For the text-containing cell, return its midpoint in [X, Y] coordinate format. 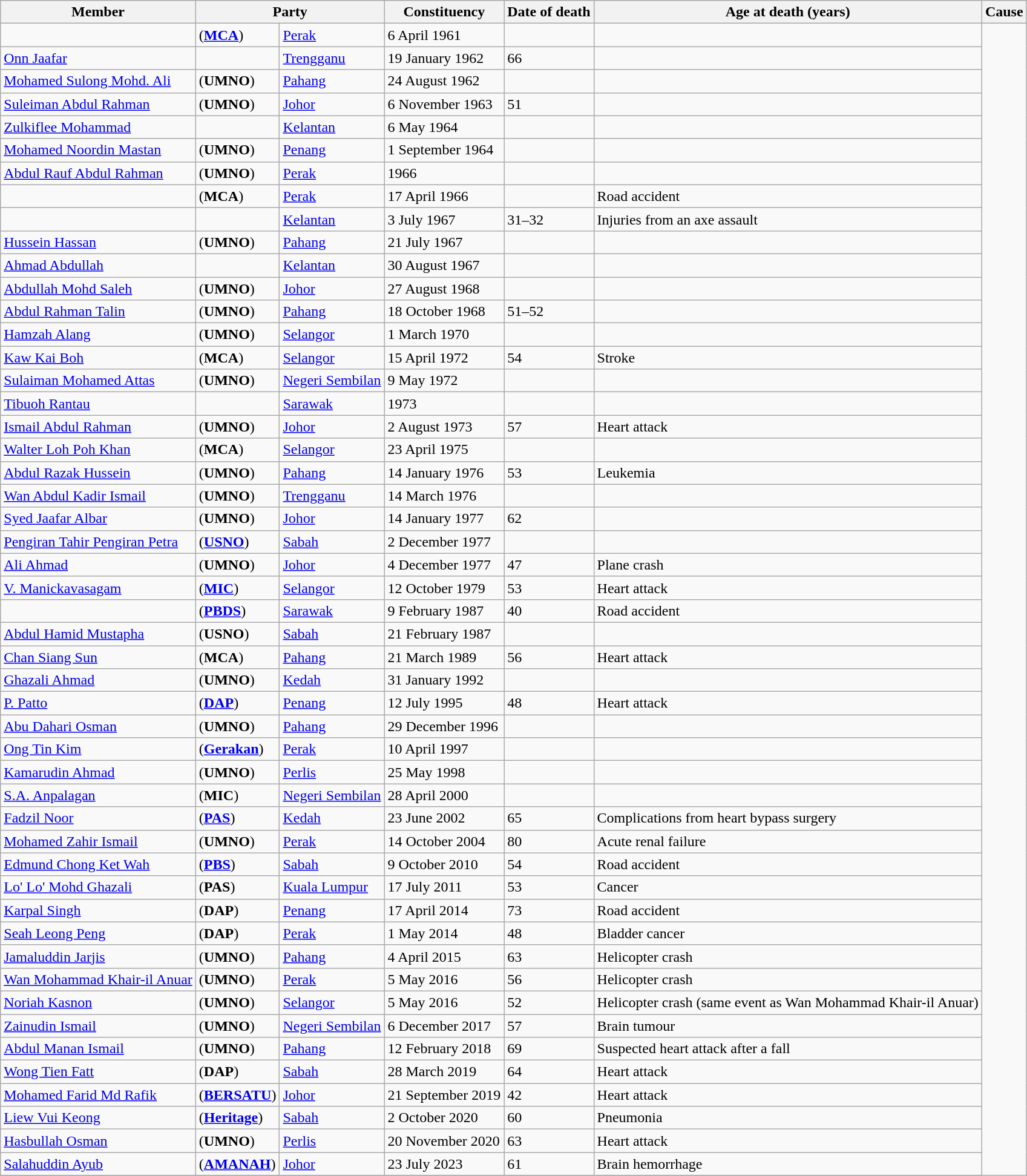
Ong Tin Kim [98, 749]
Zainudin Ismail [98, 1026]
Onn Jaafar [98, 58]
Abdullah Mohd Saleh [98, 289]
23 June 2002 [444, 818]
Hamzah Alang [98, 335]
Hasbullah Osman [98, 1141]
(Heritage) [237, 1118]
Ghazali Ahmad [98, 680]
Constituency [444, 12]
51–52 [549, 312]
21 July 1967 [444, 242]
V. Manickavasagam [98, 588]
Party [290, 12]
Wong Tien Fatt [98, 1072]
23 July 2023 [444, 1164]
Cancer [788, 887]
Age at death (years) [788, 12]
Bladder cancer [788, 933]
Abdul Rahman Talin [98, 312]
Mohamed Sulong Mohd. Ali [98, 81]
Acute renal failure [788, 841]
23 April 1975 [444, 450]
Abdul Hamid Mustapha [98, 634]
12 February 2018 [444, 1049]
Zulkiflee Mohammad [98, 127]
Hussein Hassan [98, 242]
61 [549, 1164]
30 August 1967 [444, 265]
Brain tumour [788, 1026]
29 December 1996 [444, 726]
Kaw Kai Boh [98, 358]
Complications from heart bypass surgery [788, 818]
Syed Jaafar Albar [98, 519]
Pneumonia [788, 1118]
(AMANAH) [237, 1164]
62 [549, 519]
(Gerakan) [237, 749]
Mohamed Noordin Mastan [98, 150]
Salahuddin Ayub [98, 1164]
14 March 1976 [444, 496]
60 [549, 1118]
Mohamed Farid Md Rafik [98, 1095]
Wan Abdul Kadir Ismail [98, 496]
Member [98, 12]
Suleiman Abdul Rahman [98, 104]
Abdul Razak Hussein [98, 473]
47 [549, 565]
6 May 1964 [444, 127]
42 [549, 1095]
Ismail Abdul Rahman [98, 427]
15 April 1972 [444, 358]
21 February 1987 [444, 634]
Chan Siang Sun [98, 657]
27 August 1968 [444, 289]
Mohamed Zahir Ismail [98, 841]
Ahmad Abdullah [98, 265]
14 January 1976 [444, 473]
S.A. Anpalagan [98, 795]
Fadzil Noor [98, 818]
P. Patto [98, 703]
31 January 1992 [444, 680]
1 March 1970 [444, 335]
Seah Leong Peng [98, 933]
1973 [444, 404]
51 [549, 104]
21 March 1989 [444, 657]
Abdul Manan Ismail [98, 1049]
Brain hemorrhage [788, 1164]
12 October 1979 [444, 588]
Edmund Chong Ket Wah [98, 864]
1966 [444, 173]
17 April 2014 [444, 910]
Sulaiman Mohamed Attas [98, 381]
2 October 2020 [444, 1118]
66 [549, 58]
64 [549, 1072]
1 May 2014 [444, 933]
14 October 2004 [444, 841]
65 [549, 818]
80 [549, 841]
Kamarudin Ahmad [98, 772]
2 December 1977 [444, 542]
21 September 2019 [444, 1095]
(BERSATU) [237, 1095]
73 [549, 910]
Abdul Rauf Abdul Rahman [98, 173]
2 August 1973 [444, 427]
Date of death [549, 12]
Ali Ahmad [98, 565]
52 [549, 1002]
10 April 1997 [444, 749]
Kuala Lumpur [332, 887]
Liew Vui Keong [98, 1118]
1 September 1964 [444, 150]
19 January 1962 [444, 58]
6 November 1963 [444, 104]
(PBS) [237, 864]
40 [549, 611]
4 December 1977 [444, 565]
Lo' Lo' Mohd Ghazali [98, 887]
Jamaluddin Jarjis [98, 956]
31–32 [549, 219]
Karpal Singh [98, 910]
17 July 2011 [444, 887]
Abu Dahari Osman [98, 726]
28 April 2000 [444, 795]
12 July 1995 [444, 703]
Tibuoh Rantau [98, 404]
Stroke [788, 358]
Pengiran Tahir Pengiran Petra [98, 542]
6 December 2017 [444, 1026]
18 October 1968 [444, 312]
(PBDS) [237, 611]
14 January 1977 [444, 519]
69 [549, 1049]
6 April 1961 [444, 35]
25 May 1998 [444, 772]
Leukemia [788, 473]
Suspected heart attack after a fall [788, 1049]
3 July 1967 [444, 219]
9 May 1972 [444, 381]
Walter Loh Poh Khan [98, 450]
Helicopter crash (same event as Wan Mohammad Khair-il Anuar) [788, 1002]
Plane crash [788, 565]
28 March 2019 [444, 1072]
17 April 1966 [444, 196]
20 November 2020 [444, 1141]
Wan Mohammad Khair-il Anuar [98, 979]
Cause [1004, 12]
9 October 2010 [444, 864]
9 February 1987 [444, 611]
Injuries from an axe assault [788, 219]
Noriah Kasnon [98, 1002]
24 August 1962 [444, 81]
4 April 2015 [444, 956]
